Scan for the cell matching the given text and deliver its (x, y) coordinate at center. 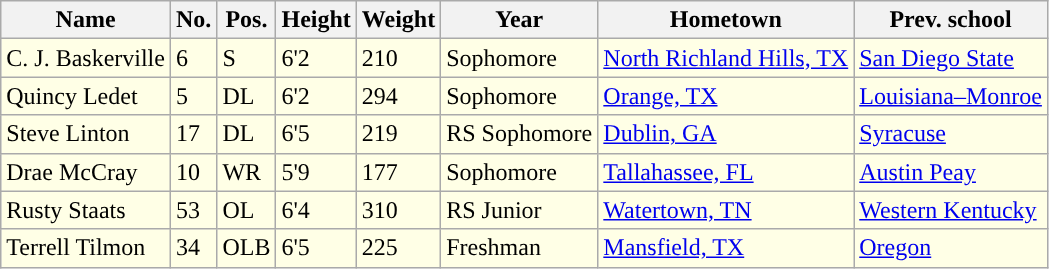
Terrell Tilmon (86, 248)
6 (193, 58)
No. (193, 20)
San Diego State (951, 58)
17 (193, 134)
5 (193, 96)
Western Kentucky (951, 210)
C. J. Baskerville (86, 58)
RS Sophomore (520, 134)
219 (398, 134)
Height (316, 20)
34 (193, 248)
210 (398, 58)
S (246, 58)
Rusty Staats (86, 210)
53 (193, 210)
6'4 (316, 210)
177 (398, 172)
225 (398, 248)
5'9 (316, 172)
Year (520, 20)
Dublin, GA (726, 134)
Austin Peay (951, 172)
Prev. school (951, 20)
WR (246, 172)
Watertown, TN (726, 210)
310 (398, 210)
Freshman (520, 248)
Orange, TX (726, 96)
OL (246, 210)
Drae McCray (86, 172)
Steve Linton (86, 134)
Louisiana–Monroe (951, 96)
10 (193, 172)
Weight (398, 20)
Quincy Ledet (86, 96)
Oregon (951, 248)
Tallahassee, FL (726, 172)
RS Junior (520, 210)
Mansfield, TX (726, 248)
Pos. (246, 20)
Hometown (726, 20)
Name (86, 20)
Syracuse (951, 134)
OLB (246, 248)
294 (398, 96)
North Richland Hills, TX (726, 58)
